Return the (X, Y) coordinate for the center point of the cell that contains the specified text.  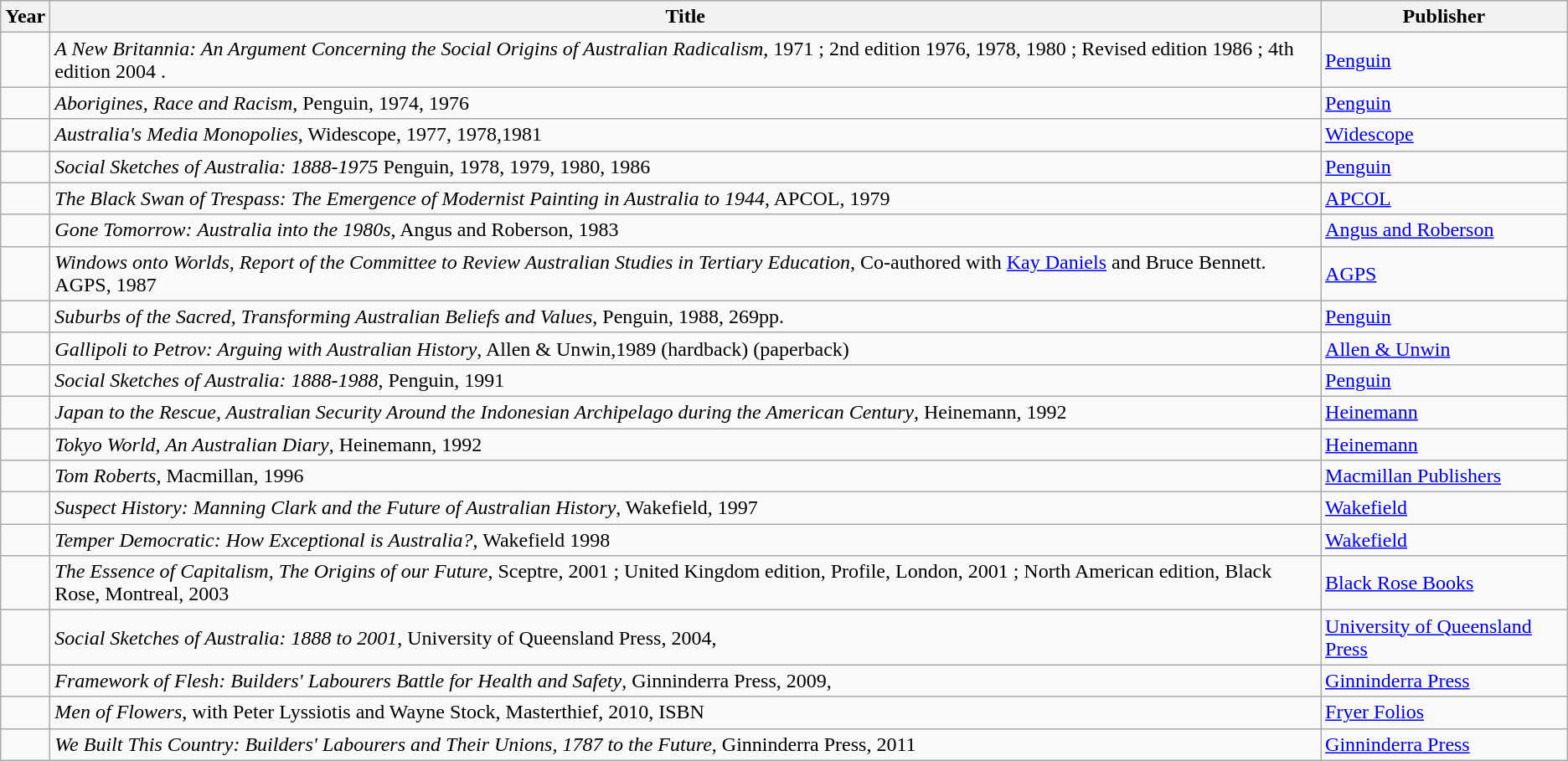
Framework of Flesh: Builders' Labourers Battle for Health and Safety, Ginninderra Press, 2009, (685, 681)
AGPS (1444, 273)
Social Sketches of Australia: 1888-1975 Penguin, 1978, 1979, 1980, 1986 (685, 167)
Black Rose Books (1444, 583)
Angus and Roberson (1444, 230)
Publisher (1444, 17)
Gallipoli to Petrov: Arguing with Australian History, Allen & Unwin,1989 (hardback) (paperback) (685, 348)
APCOL (1444, 198)
Suburbs of the Sacred, Transforming Australian Beliefs and Values, Penguin, 1988, 269pp. (685, 316)
Aborigines, Race and Racism, Penguin, 1974, 1976 (685, 103)
The Black Swan of Trespass: The Emergence of Modernist Painting in Australia to 1944, APCOL, 1979 (685, 198)
We Built This Country: Builders' Labourers and Their Unions, 1787 to the Future, Ginninderra Press, 2011 (685, 744)
Year (25, 17)
Gone Tomorrow: Australia into the 1980s, Angus and Roberson, 1983 (685, 230)
Fryer Folios (1444, 712)
Tom Roberts, Macmillan, 1996 (685, 476)
Japan to the Rescue, Australian Security Around the Indonesian Archipelago during the American Century, Heinemann, 1992 (685, 412)
Suspect History: Manning Clark and the Future of Australian History, Wakefield, 1997 (685, 508)
Allen & Unwin (1444, 348)
Men of Flowers, with Peter Lyssiotis and Wayne Stock, Masterthief, 2010, ISBN (685, 712)
Australia's Media Monopolies, Widescope, 1977, 1978,1981 (685, 135)
Macmillan Publishers (1444, 476)
Title (685, 17)
Tokyo World, An Australian Diary, Heinemann, 1992 (685, 445)
University of Queensland Press (1444, 638)
Social Sketches of Australia: 1888-1988, Penguin, 1991 (685, 380)
Widescope (1444, 135)
Temper Democratic: How Exceptional is Australia?, Wakefield 1998 (685, 540)
Social Sketches of Australia: 1888 to 2001, University of Queensland Press, 2004, (685, 638)
